Pinpoint the cell where the given text exists, returning its (X, Y) midpoint coordinate. 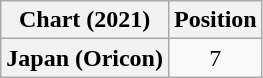
Position (215, 20)
7 (215, 58)
Chart (2021) (85, 20)
Japan (Oricon) (85, 58)
